Output the [X, Y] coordinate of the center of the cell containing the given text.  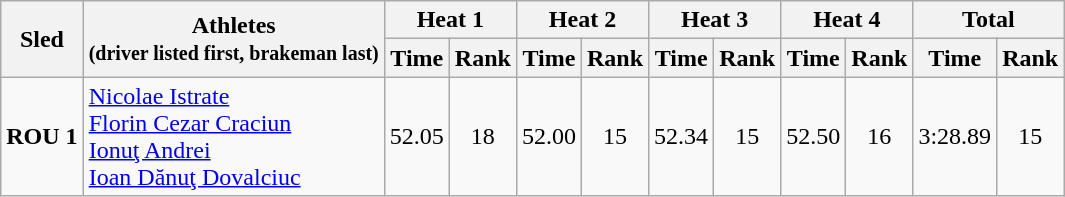
Heat 3 [715, 20]
Nicolae IstrateFlorin Cezar CraciunIonuţ AndreiIoan Dănuţ Dovalciuc [234, 136]
Heat 4 [847, 20]
52.50 [814, 136]
3:28.89 [955, 136]
Heat 1 [450, 20]
Athletes(driver listed first, brakeman last) [234, 39]
Sled [42, 39]
Heat 2 [582, 20]
52.00 [548, 136]
ROU 1 [42, 136]
52.05 [416, 136]
52.34 [682, 136]
16 [880, 136]
Total [988, 20]
18 [482, 136]
